Detect which cell encompasses the target text, then output its [x, y] center coordinate. 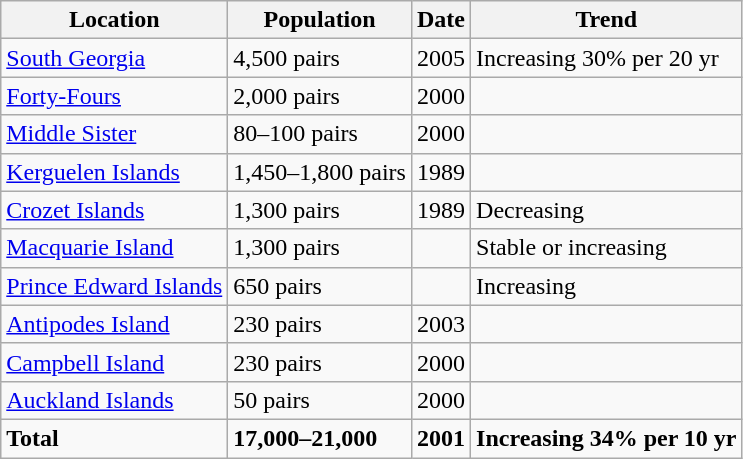
2003 [440, 324]
Forty-Fours [114, 96]
Date [440, 20]
Increasing 34% per 10 yr [607, 438]
80–100 pairs [320, 134]
50 pairs [320, 400]
Macquarie Island [114, 248]
17,000–21,000 [320, 438]
Stable or increasing [607, 248]
1,450–1,800 pairs [320, 172]
Antipodes Island [114, 324]
Decreasing [607, 210]
Location [114, 20]
650 pairs [320, 286]
Trend [607, 20]
4,500 pairs [320, 58]
Increasing [607, 286]
Kerguelen Islands [114, 172]
2005 [440, 58]
Campbell Island [114, 362]
Increasing 30% per 20 yr [607, 58]
Crozet Islands [114, 210]
2001 [440, 438]
2,000 pairs [320, 96]
Population [320, 20]
Auckland Islands [114, 400]
South Georgia [114, 58]
Total [114, 438]
Middle Sister [114, 134]
Prince Edward Islands [114, 286]
